Capture the cell that displays the provided text and extract its (x, y) central coordinate. 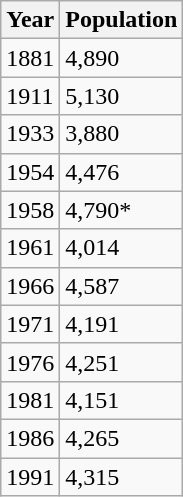
Population (122, 20)
4,890 (122, 58)
1971 (30, 324)
1961 (30, 248)
1981 (30, 400)
4,587 (122, 286)
1991 (30, 477)
1911 (30, 96)
1986 (30, 438)
1976 (30, 362)
4,151 (122, 400)
3,880 (122, 134)
4,476 (122, 172)
1933 (30, 134)
1958 (30, 210)
4,014 (122, 248)
1881 (30, 58)
5,130 (122, 96)
4,191 (122, 324)
4,790* (122, 210)
4,315 (122, 477)
1966 (30, 286)
Year (30, 20)
4,265 (122, 438)
4,251 (122, 362)
1954 (30, 172)
